Locate the cell with the specified text and output its [x, y] center coordinate. 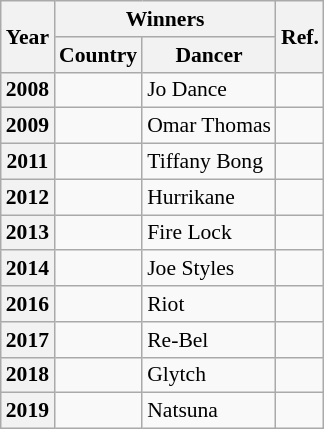
Natsuna [209, 411]
Joe Styles [209, 269]
Dancer [209, 55]
2017 [28, 340]
Riot [209, 304]
2009 [28, 126]
Hurrikane [209, 197]
Year [28, 36]
Fire Lock [209, 233]
Country [98, 55]
Jo Dance [209, 90]
2018 [28, 375]
2016 [28, 304]
2014 [28, 269]
Re-Bel [209, 340]
2019 [28, 411]
Omar Thomas [209, 126]
Ref. [300, 36]
2012 [28, 197]
Winners [165, 19]
2013 [28, 233]
2008 [28, 90]
Tiffany Bong [209, 162]
Glytch [209, 375]
2011 [28, 162]
